Detect which cell encompasses the target text, then output its (x, y) center coordinate. 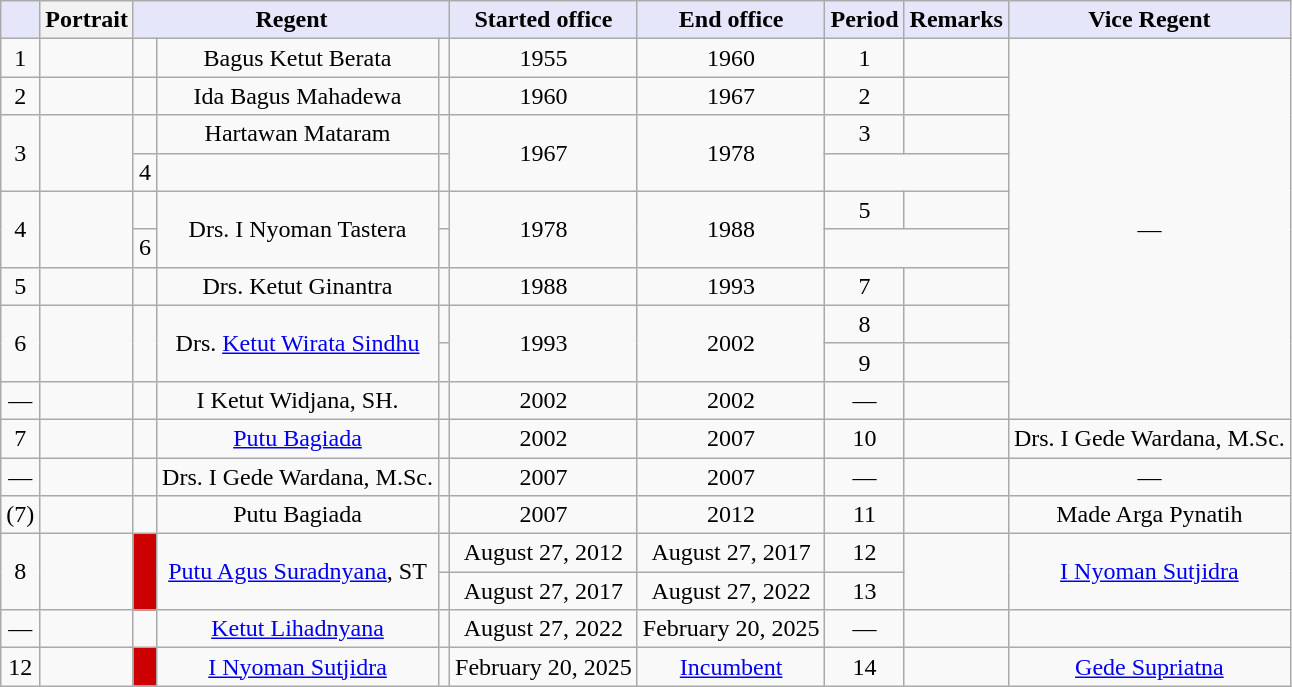
Started office (544, 20)
Putu Agus Suradnyana, ST (298, 572)
10 (864, 438)
Incumbent (731, 667)
(7) (20, 515)
14 (864, 667)
Gede Supriatna (1149, 667)
11 (864, 515)
9 (864, 362)
Ketut Lihadnyana (298, 629)
Hartawan Mataram (298, 134)
Vice Regent (1149, 20)
Period (864, 20)
2012 (731, 515)
August 27, 2012 (544, 553)
Regent (291, 20)
Drs. Ketut Wirata Sindhu (298, 343)
Drs. Ketut Ginantra (298, 286)
Ida Bagus Mahadewa (298, 96)
Made Arga Pynatih (1149, 515)
Remarks (956, 20)
End office (731, 20)
Drs. I Nyoman Tastera (298, 229)
13 (864, 591)
I Ketut Widjana, SH. (298, 400)
1955 (544, 58)
Bagus Ketut Berata (298, 58)
Portrait (87, 20)
